Pinpoint the cell where the given text exists, returning its [x, y] midpoint coordinate. 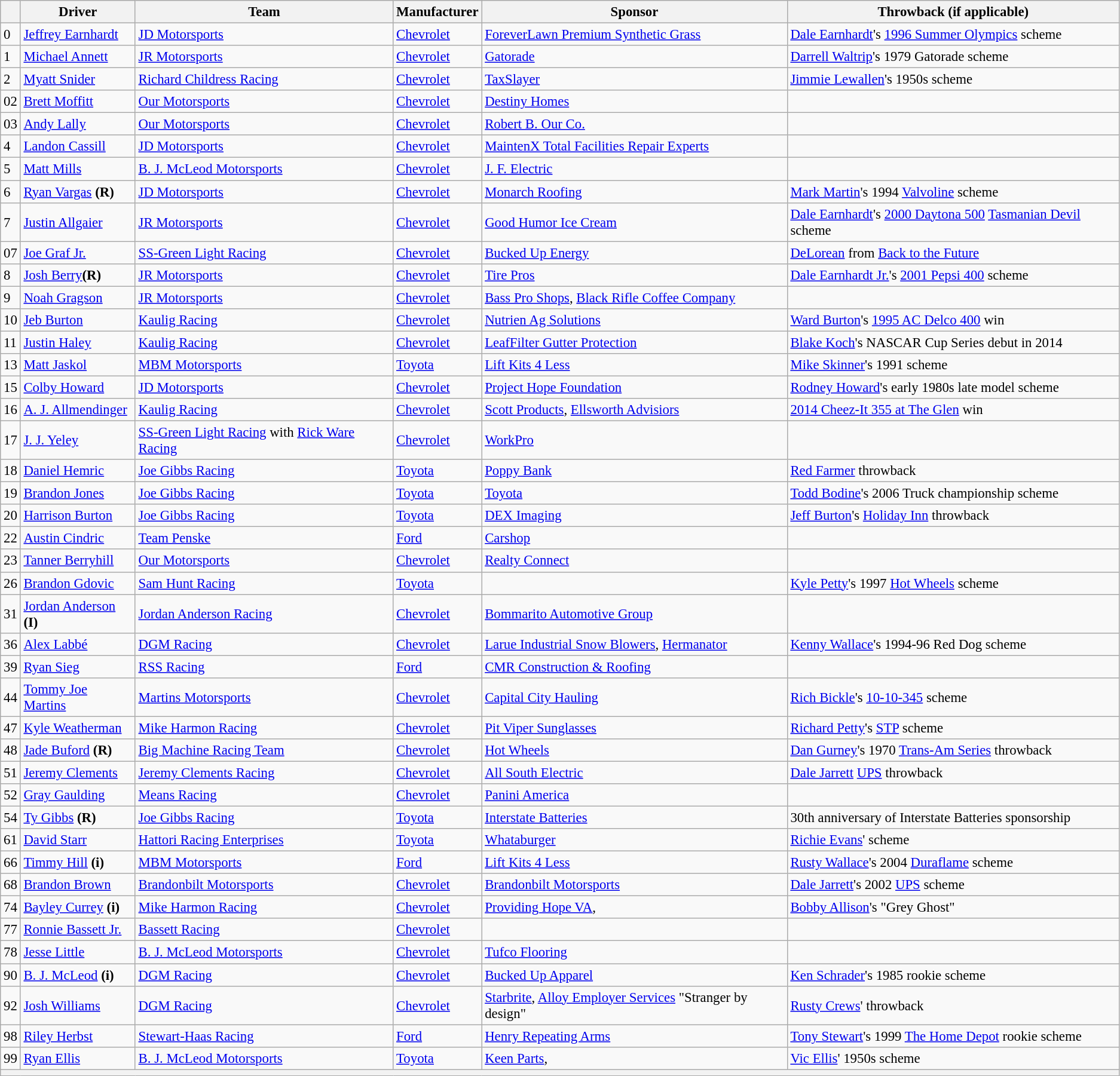
Capital City Hauling [635, 698]
Dale Earnhardt Jr.'s 2001 Pepsi 400 scheme [953, 275]
Monarch Roofing [635, 192]
92 [11, 1005]
68 [11, 885]
Jade Buford (R) [78, 750]
Austin Cindric [78, 538]
B. J. McLeod (i) [78, 975]
10 [11, 320]
Mark Martin's 1994 Valvoline scheme [953, 192]
Ken Schrader's 1985 rookie scheme [953, 975]
Kenny Wallace's 1994-96 Red Dog scheme [953, 644]
8 [11, 275]
6 [11, 192]
Dale Earnhardt's 1996 Summer Olympics scheme [953, 35]
Manufacturer [437, 12]
Driver [78, 12]
Rusty Wallace's 2004 Duraflame scheme [953, 863]
Brandon Jones [78, 493]
Dale Earnhardt's 2000 Daytona 500 Tasmanian Devil scheme [953, 222]
Landon Cassill [78, 146]
Whataburger [635, 840]
Dale Jarrett's 2002 UPS scheme [953, 885]
Bass Pro Shops, Black Rifle Coffee Company [635, 298]
Todd Bodine's 2006 Truck championship scheme [953, 493]
SS-Green Light Racing [264, 253]
Dale Jarrett UPS throwback [953, 772]
Larue Industrial Snow Blowers, Hermanator [635, 644]
39 [11, 667]
Myatt Snider [78, 79]
Bommarito Automotive Group [635, 614]
1 [11, 57]
Daniel Hemric [78, 471]
Realty Connect [635, 561]
23 [11, 561]
Rich Bickle's 10-10-345 scheme [953, 698]
Means Racing [264, 795]
David Starr [78, 840]
Tommy Joe Martins [78, 698]
Starbrite, Alloy Employer Services "Stranger by design" [635, 1005]
2014 Cheez-It 355 at The Glen win [953, 410]
19 [11, 493]
Henry Repeating Arms [635, 1036]
Richie Evans' scheme [953, 840]
Bobby Allison's "Grey Ghost" [953, 908]
Ryan Ellis [78, 1058]
Robert B. Our Co. [635, 124]
03 [11, 124]
54 [11, 818]
77 [11, 930]
Richard Childress Racing [264, 79]
Timmy Hill (i) [78, 863]
51 [11, 772]
Tony Stewart's 1999 The Home Depot rookie scheme [953, 1036]
20 [11, 516]
9 [11, 298]
CMR Construction & Roofing [635, 667]
Tufco Flooring [635, 952]
Mike Skinner's 1991 scheme [953, 365]
LeafFilter Gutter Protection [635, 342]
Red Farmer throwback [953, 471]
Noah Gragson [78, 298]
MaintenX Total Facilities Repair Experts [635, 146]
22 [11, 538]
13 [11, 365]
Tire Pros [635, 275]
48 [11, 750]
Darrell Waltrip's 1979 Gatorade scheme [953, 57]
Brandon Gdovic [78, 583]
Team Penske [264, 538]
Bucked Up Apparel [635, 975]
TaxSlayer [635, 79]
Gray Gaulding [78, 795]
15 [11, 387]
Bassett Racing [264, 930]
Hattori Racing Enterprises [264, 840]
Rusty Crews' throwback [953, 1005]
SS-Green Light Racing with Rick Ware Racing [264, 441]
Jeffrey Earnhardt [78, 35]
Jeff Burton's Holiday Inn throwback [953, 516]
02 [11, 102]
Scott Products, Ellsworth Advisiors [635, 410]
WorkPro [635, 441]
2 [11, 79]
Panini America [635, 795]
Jeremy Clements Racing [264, 772]
Riley Herbst [78, 1036]
16 [11, 410]
Martins Motorsports [264, 698]
J. F. Electric [635, 169]
74 [11, 908]
Jeremy Clements [78, 772]
Dan Gurney's 1970 Trans-Am Series throwback [953, 750]
7 [11, 222]
Interstate Batteries [635, 818]
Project Hope Foundation [635, 387]
Kyle Weatherman [78, 728]
90 [11, 975]
Jordan Anderson Racing [264, 614]
Pit Viper Sunglasses [635, 728]
Michael Annett [78, 57]
Joe Graf Jr. [78, 253]
98 [11, 1036]
Big Machine Racing Team [264, 750]
Josh Berry(R) [78, 275]
44 [11, 698]
Colby Howard [78, 387]
Providing Hope VA, [635, 908]
Jesse Little [78, 952]
Brett Moffitt [78, 102]
99 [11, 1058]
J. J. Yeley [78, 441]
78 [11, 952]
Blake Koch's NASCAR Cup Series debut in 2014 [953, 342]
Good Humor Ice Cream [635, 222]
30th anniversary of Interstate Batteries sponsorship [953, 818]
26 [11, 583]
Bucked Up Energy [635, 253]
36 [11, 644]
Brandon Brown [78, 885]
Bayley Currey (i) [78, 908]
Ward Burton's 1995 AC Delco 400 win [953, 320]
Vic Ellis' 1950s scheme [953, 1058]
DEX Imaging [635, 516]
Harrison Burton [78, 516]
Throwback (if applicable) [953, 12]
66 [11, 863]
61 [11, 840]
Matt Mills [78, 169]
Sponsor [635, 12]
18 [11, 471]
Ronnie Bassett Jr. [78, 930]
Ryan Vargas (R) [78, 192]
Richard Petty's STP scheme [953, 728]
Hot Wheels [635, 750]
Tanner Berryhill [78, 561]
Justin Allgaier [78, 222]
Jordan Anderson (I) [78, 614]
Jeb Burton [78, 320]
52 [11, 795]
07 [11, 253]
Ty Gibbs (R) [78, 818]
4 [11, 146]
Alex Labbé [78, 644]
Jimmie Lewallen's 1950s scheme [953, 79]
Sam Hunt Racing [264, 583]
Matt Jaskol [78, 365]
Josh Williams [78, 1005]
Rodney Howard's early 1980s late model scheme [953, 387]
RSS Racing [264, 667]
Poppy Bank [635, 471]
ForeverLawn Premium Synthetic Grass [635, 35]
17 [11, 441]
47 [11, 728]
All South Electric [635, 772]
Ryan Sieg [78, 667]
Nutrien Ag Solutions [635, 320]
31 [11, 614]
Justin Haley [78, 342]
Team [264, 12]
0 [11, 35]
5 [11, 169]
Keen Parts, [635, 1058]
A. J. Allmendinger [78, 410]
11 [11, 342]
Andy Lally [78, 124]
DeLorean from Back to the Future [953, 253]
Gatorade [635, 57]
Stewart-Haas Racing [264, 1036]
Kyle Petty's 1997 Hot Wheels scheme [953, 583]
Destiny Homes [635, 102]
Carshop [635, 538]
